For the text-containing cell, return its midpoint in [x, y] coordinate format. 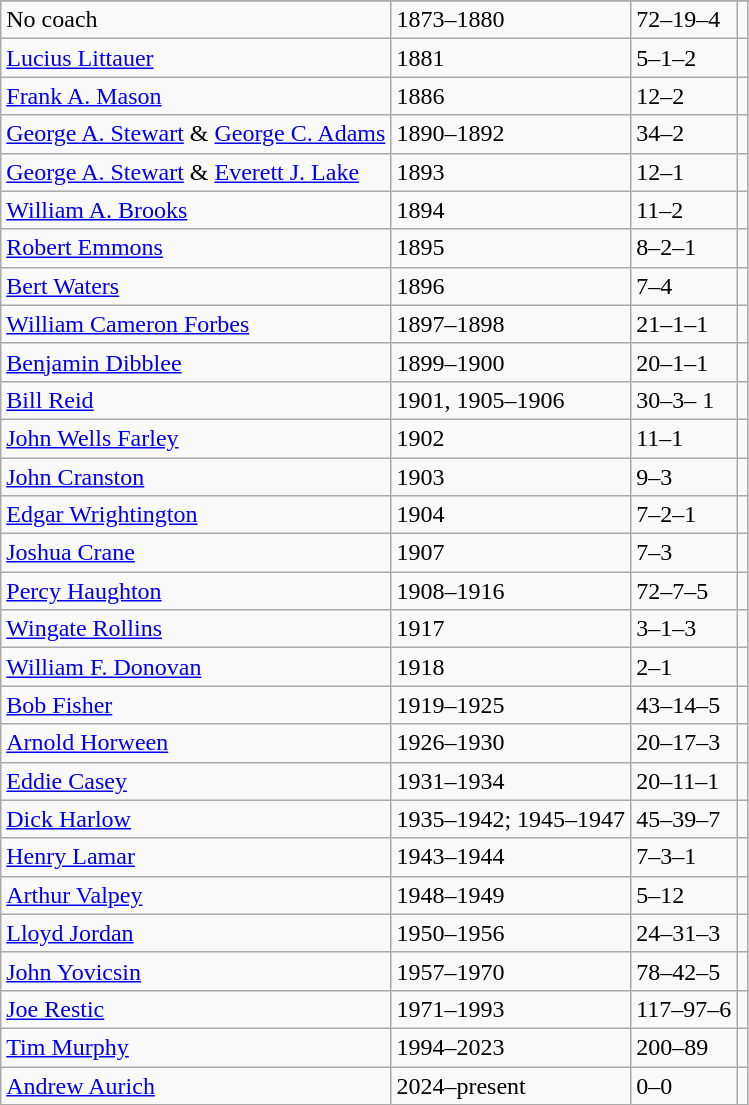
1994–2023 [511, 1047]
7–3 [684, 553]
34–2 [684, 134]
7–3–1 [684, 857]
12–1 [684, 172]
John Cranston [196, 477]
12–2 [684, 96]
1901, 1905–1906 [511, 400]
William Cameron Forbes [196, 324]
Frank A. Mason [196, 96]
1895 [511, 248]
11–1 [684, 438]
Benjamin Dibblee [196, 362]
7–4 [684, 286]
20–17–3 [684, 743]
Tim Murphy [196, 1047]
William F. Donovan [196, 667]
1971–1993 [511, 1009]
George A. Stewart & George C. Adams [196, 134]
Joe Restic [196, 1009]
43–14–5 [684, 705]
1957–1970 [511, 971]
1908–1916 [511, 591]
Edgar Wrightington [196, 515]
1890–1892 [511, 134]
72–7–5 [684, 591]
1886 [511, 96]
78–42–5 [684, 971]
1881 [511, 58]
Bert Waters [196, 286]
Bill Reid [196, 400]
Lucius Littauer [196, 58]
Joshua Crane [196, 553]
1904 [511, 515]
Wingate Rollins [196, 629]
George A. Stewart & Everett J. Lake [196, 172]
1873–1880 [511, 20]
0–0 [684, 1085]
5–1–2 [684, 58]
Andrew Aurich [196, 1085]
1931–1934 [511, 781]
72–19–4 [684, 20]
30–3– 1 [684, 400]
Henry Lamar [196, 857]
1935–1942; 1945–1947 [511, 819]
2–1 [684, 667]
William A. Brooks [196, 210]
John Yovicsin [196, 971]
1893 [511, 172]
Bob Fisher [196, 705]
21–1–1 [684, 324]
1943–1944 [511, 857]
Dick Harlow [196, 819]
1896 [511, 286]
20–1–1 [684, 362]
John Wells Farley [196, 438]
45–39–7 [684, 819]
1902 [511, 438]
Arnold Horween [196, 743]
Eddie Casey [196, 781]
5–12 [684, 895]
1948–1949 [511, 895]
1950–1956 [511, 933]
9–3 [684, 477]
1918 [511, 667]
1919–1925 [511, 705]
20–11–1 [684, 781]
117–97–6 [684, 1009]
24–31–3 [684, 933]
1926–1930 [511, 743]
1907 [511, 553]
Arthur Valpey [196, 895]
1917 [511, 629]
Robert Emmons [196, 248]
1903 [511, 477]
7–2–1 [684, 515]
Percy Haughton [196, 591]
No coach [196, 20]
1894 [511, 210]
8–2–1 [684, 248]
3–1–3 [684, 629]
200–89 [684, 1047]
1897–1898 [511, 324]
11–2 [684, 210]
Lloyd Jordan [196, 933]
2024–present [511, 1085]
1899–1900 [511, 362]
